From the cell containing the given text, extract its center point as (X, Y) coordinate. 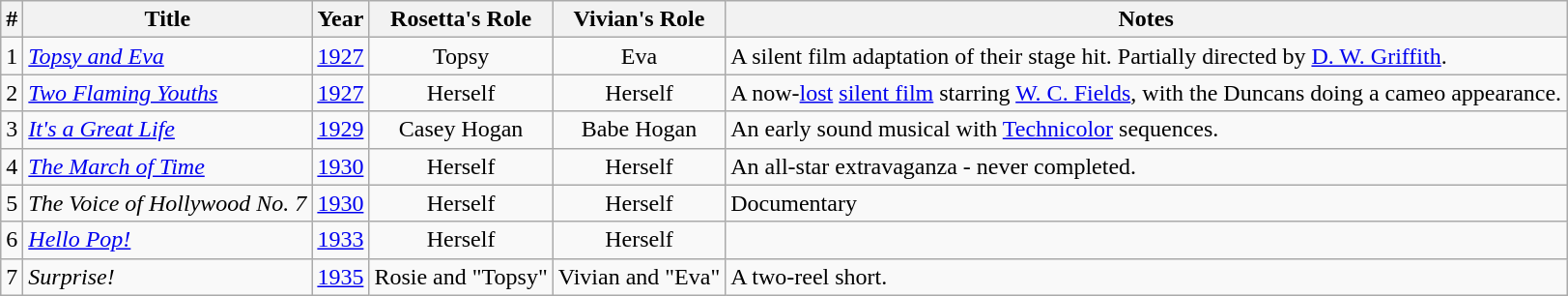
5 (12, 203)
Two Flaming Youths (168, 93)
The Voice of Hollywood No. 7 (168, 203)
Rosetta's Role (461, 19)
Casey Hogan (461, 130)
Vivian and "Eva" (639, 277)
Eva (639, 56)
3 (12, 130)
Documentary (1146, 203)
Notes (1146, 19)
Topsy and Eva (168, 56)
1 (12, 56)
Hello Pop! (168, 240)
A now-lost silent film starring W. C. Fields, with the Duncans doing a cameo appearance. (1146, 93)
A two-reel short. (1146, 277)
2 (12, 93)
1935 (340, 277)
7 (12, 277)
Babe Hogan (639, 130)
Year (340, 19)
Surprise! (168, 277)
4 (12, 166)
A silent film adaptation of their stage hit. Partially directed by D. W. Griffith. (1146, 56)
Rosie and "Topsy" (461, 277)
It's a Great Life (168, 130)
Title (168, 19)
The March of Time (168, 166)
An all-star extravaganza - never completed. (1146, 166)
1929 (340, 130)
Topsy (461, 56)
6 (12, 240)
Vivian's Role (639, 19)
1933 (340, 240)
# (12, 19)
An early sound musical with Technicolor sequences. (1146, 130)
